Output the [X, Y] coordinate of the center of the cell containing the given text.  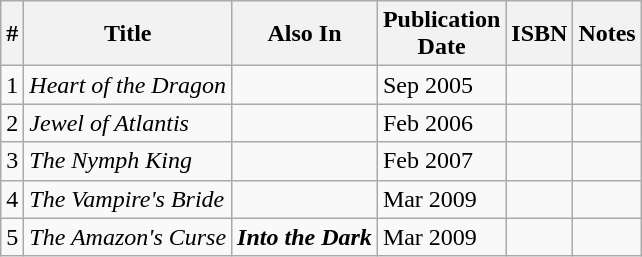
2 [12, 123]
Sep 2005 [441, 85]
4 [12, 199]
1 [12, 85]
Heart of the Dragon [128, 85]
Title [128, 34]
The Nymph King [128, 161]
3 [12, 161]
# [12, 34]
Also In [305, 34]
PublicationDate [441, 34]
Notes [607, 34]
Into the Dark [305, 237]
ISBN [540, 34]
5 [12, 237]
Jewel of Atlantis [128, 123]
Feb 2007 [441, 161]
The Amazon's Curse [128, 237]
The Vampire's Bride [128, 199]
Feb 2006 [441, 123]
